Scan for the cell matching the given text and deliver its (x, y) coordinate at center. 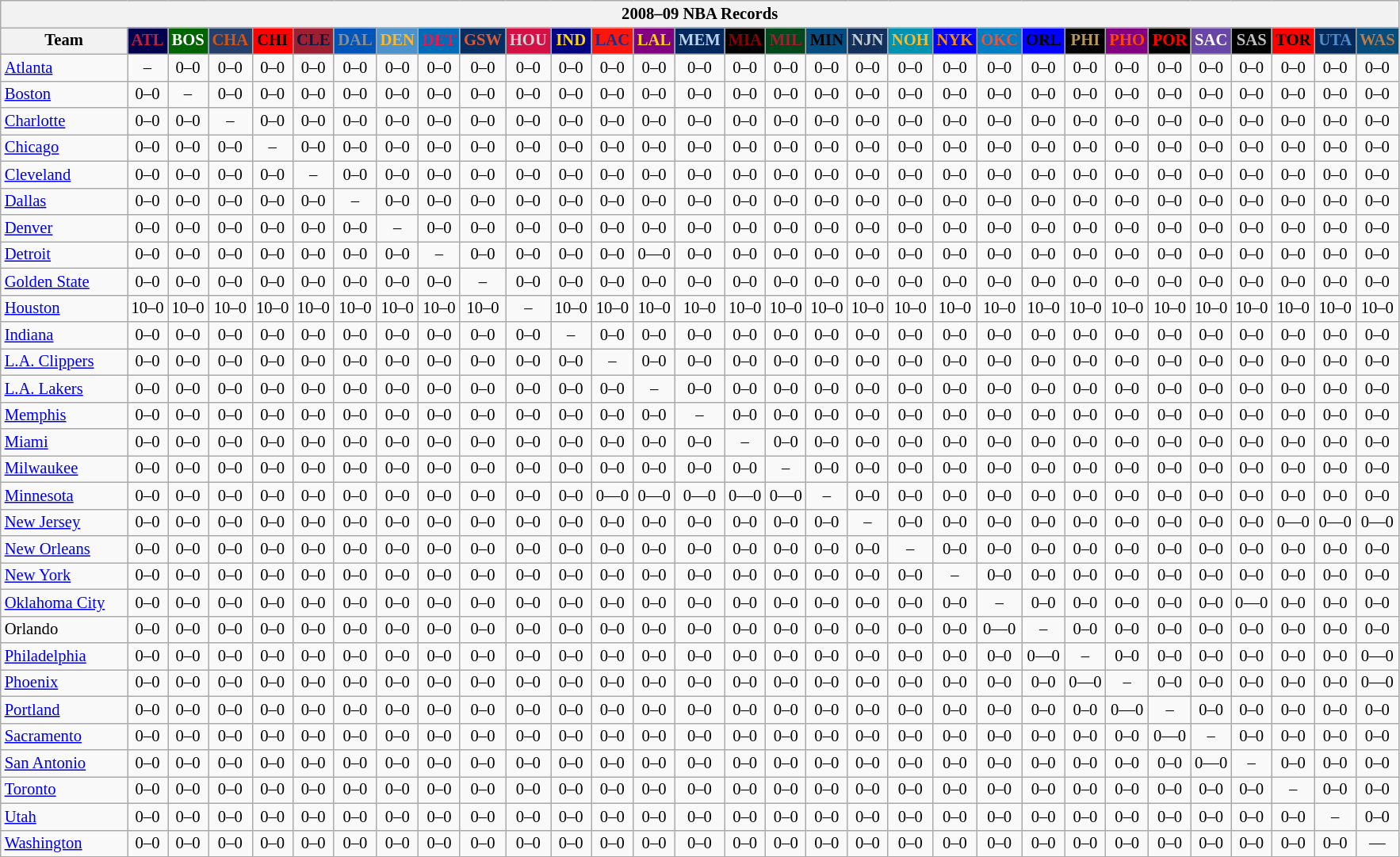
New Orleans (64, 549)
HOU (528, 40)
Oklahoma City (64, 603)
Toronto (64, 790)
MIL (786, 40)
ATL (147, 40)
SAC (1211, 40)
DEN (398, 40)
IND (571, 40)
CHI (273, 40)
Orlando (64, 629)
DAL (355, 40)
BOS (189, 40)
Denver (64, 228)
Houston (64, 308)
Portland (64, 710)
LAC (612, 40)
PHI (1084, 40)
2008–09 NBA Records (700, 13)
DET (439, 40)
Milwaukee (64, 469)
MIA (745, 40)
Memphis (64, 415)
POR (1170, 40)
CLE (313, 40)
New York (64, 576)
ORL (1043, 40)
Philadelphia (64, 656)
GSW (483, 40)
OKC (999, 40)
Dallas (64, 201)
Phoenix (64, 683)
L.A. Clippers (64, 362)
Detroit (64, 254)
NYK (955, 40)
MIN (827, 40)
NOH (910, 40)
Team (64, 40)
WAS (1377, 40)
Charlotte (64, 121)
UTA (1335, 40)
Indiana (64, 335)
Chicago (64, 147)
TOR (1293, 40)
Boston (64, 94)
CHA (231, 40)
Minnesota (64, 495)
Golden State (64, 281)
Utah (64, 817)
Miami (64, 442)
— (1377, 844)
New Jersey (64, 522)
San Antonio (64, 763)
PHO (1127, 40)
NJN (867, 40)
Cleveland (64, 174)
Sacramento (64, 736)
Washington (64, 844)
SAS (1251, 40)
MEM (699, 40)
LAL (654, 40)
L.A. Lakers (64, 388)
Atlanta (64, 67)
